Output the [x, y] coordinate of the center of the cell containing the given text.  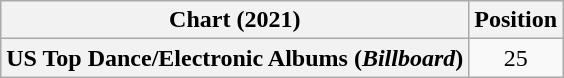
US Top Dance/Electronic Albums (Billboard) [235, 58]
25 [516, 58]
Position [516, 20]
Chart (2021) [235, 20]
